Return the (X, Y) coordinate for the center point of the cell that contains the specified text.  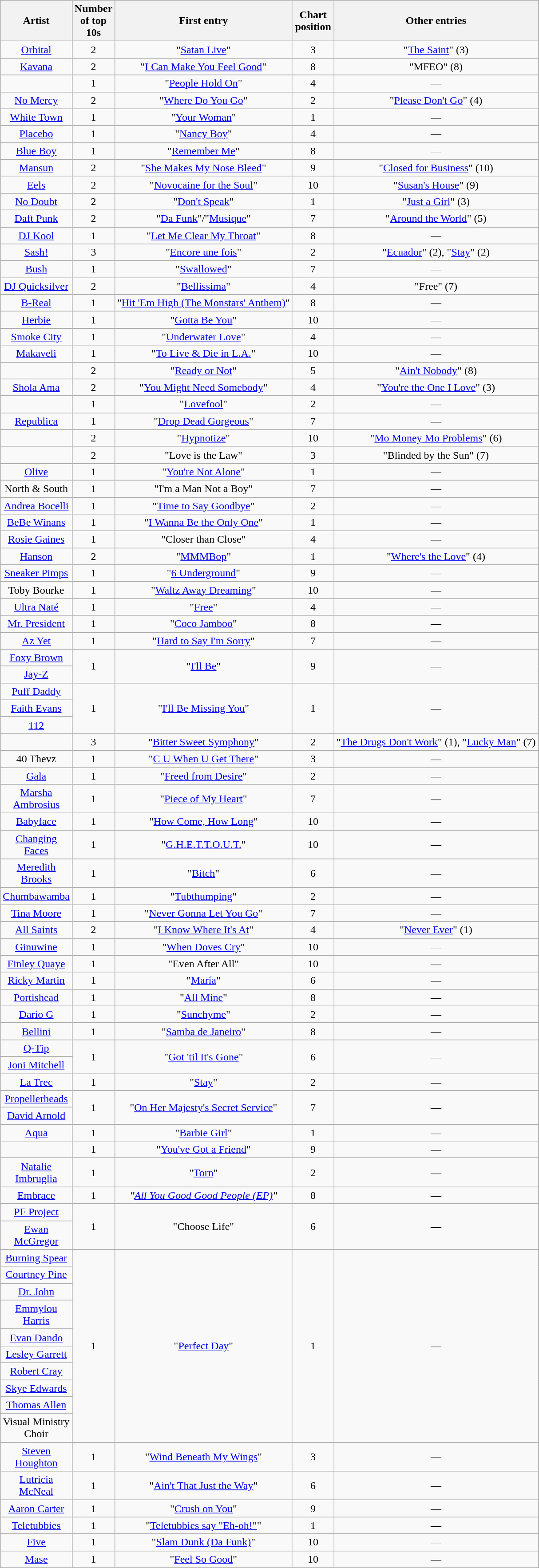
"Hit 'Em High (The Monstars' Anthem)" (203, 303)
Emmylou Harris (36, 1314)
"I'll Be Missing You" (203, 708)
Other entries (436, 21)
Ultra Naté (36, 607)
Smoke City (36, 337)
"Teletubbies say "Eh-oh!"" (203, 1525)
Meredith Brooks (36, 873)
No Doubt (36, 201)
"When Doves Cry" (203, 947)
Marsha Ambrosius (36, 799)
"Swallowed" (203, 269)
40 Thevz (36, 759)
"MFEO" (8) (436, 67)
"Novocaine for the Soul" (203, 185)
Courtney Pine (36, 1275)
Aaron Carter (36, 1509)
Visual Ministry Choir (36, 1428)
Hanson (36, 556)
Dr. John (36, 1292)
Five (36, 1542)
"Ain't That Just the Way" (203, 1485)
"I Can Make You Feel Good" (203, 67)
Kavana (36, 67)
Joni Mitchell (36, 1065)
Daft Punk (36, 218)
"Mo Money Mo Problems" (6) (436, 438)
David Arnold (36, 1116)
Makaveli (36, 354)
"Where's the Love" (4) (436, 556)
Dario G (36, 1014)
"All You Good Good People (EP)" (203, 1195)
"Never Gonna Let You Go" (203, 913)
"Where Do You Go" (203, 100)
Andrea Bocelli (36, 505)
"C U When U Get There" (203, 759)
Artist (36, 21)
"Just a Girl" (3) (436, 201)
"Remember Me" (203, 151)
"Piece of My Heart" (203, 799)
"Da Funk"/"Musique" (203, 218)
Mr. President (36, 624)
"G.H.E.T.T.O.U.T." (203, 845)
"How Come, How Long" (203, 822)
Number of top 10s (93, 21)
Ewan McGregor (36, 1235)
"Around the World" (5) (436, 218)
White Town (36, 117)
"I Know Where It's At" (203, 930)
DJ Kool (36, 236)
Puff Daddy (36, 691)
Changing Faces (36, 845)
"Even After All" (203, 964)
Ginuwine (36, 947)
Burning Spear (36, 1258)
Toby Bourke (36, 590)
Foxy Brown (36, 658)
"María" (203, 981)
Portishead (36, 997)
Mase (36, 1559)
Bush (36, 269)
"The Saint" (3) (436, 50)
"Waltz Away Dreaming" (203, 590)
Steven Houghton (36, 1457)
Bellini (36, 1031)
"Closed for Business" (10) (436, 168)
"You're Not Alone" (203, 472)
Shola Ama (36, 387)
Herbie (36, 320)
"On Her Majesty's Secret Service" (203, 1107)
"Your Woman" (203, 117)
"You're the One I Love" (3) (436, 387)
Mansun (36, 168)
"Freed from Desire" (203, 776)
Teletubbies (36, 1525)
Jay-Z (36, 674)
Skye Edwards (36, 1388)
112 (36, 725)
"Ain't Nobody" (8) (436, 370)
PF Project (36, 1212)
"I'll Be" (203, 666)
"Hypnotize" (203, 438)
"Let Me Clear My Throat" (203, 236)
"Free" (7) (436, 286)
"Tubthumping" (203, 896)
Embrace (36, 1195)
BeBe Winans (36, 523)
"Stay" (203, 1082)
"Satan Live" (203, 50)
Gala (36, 776)
"Wind Beneath My Wings" (203, 1457)
Robert Cray (36, 1371)
"Gotta Be You" (203, 320)
Olive (36, 472)
"Please Don't Go" (4) (436, 100)
La Trec (36, 1082)
"Nancy Boy" (203, 134)
Babyface (36, 822)
Natalie Imbruglia (36, 1172)
All Saints (36, 930)
Placebo (36, 134)
"Drop Dead Gorgeous" (203, 421)
First entry (203, 21)
Eels (36, 185)
"Encore une fois" (203, 252)
Chart position (313, 21)
"Perfect Day" (203, 1346)
"Sunchyme" (203, 1014)
"Ecuador" (2), "Stay" (2) (436, 252)
"People Hold On" (203, 83)
Republica (36, 421)
"Free" (203, 607)
"Underwater Love" (203, 337)
Propellerheads (36, 1099)
"Bitch" (203, 873)
"I Wanna Be the Only One" (203, 523)
Chumbawamba (36, 896)
"To Live & Die in L.A." (203, 354)
DJ Quicksilver (36, 286)
"Choose Life" (203, 1226)
"Don't Speak" (203, 201)
"Samba de Janeiro" (203, 1031)
"Time to Say Goodbye" (203, 505)
"Torn" (203, 1172)
Lutricia McNeal (36, 1485)
Ricky Martin (36, 981)
No Mercy (36, 100)
Orbital (36, 50)
"Hard to Say I'm Sorry" (203, 641)
"Ready or Not" (203, 370)
Thomas Allen (36, 1405)
"Got 'til It's Gone" (203, 1056)
Aqua (36, 1133)
"Susan's House" (9) (436, 185)
Sneaker Pimps (36, 573)
"Crush on You" (203, 1509)
"Never Ever" (1) (436, 930)
"Barbie Girl" (203, 1133)
"She Makes My Nose Bleed" (203, 168)
"The Drugs Don't Work" (1), "Lucky Man" (7) (436, 742)
"Love is the Law" (203, 455)
Faith Evans (36, 708)
"Bellissima" (203, 286)
North & South (36, 489)
"All Mine" (203, 997)
Blue Boy (36, 151)
5 (313, 370)
"6 Underground" (203, 573)
"I'm a Man Not a Boy" (203, 489)
Finley Quaye (36, 964)
"Blinded by the Sun" (7) (436, 455)
"Lovefool" (203, 404)
Az Yet (36, 641)
B-Real (36, 303)
"You've Got a Friend" (203, 1150)
"Feel So Good" (203, 1559)
Sash! (36, 252)
Rosie Gaines (36, 540)
"Coco Jamboo" (203, 624)
"MMMBop" (203, 556)
"Bitter Sweet Symphony" (203, 742)
"You Might Need Somebody" (203, 387)
Tina Moore (36, 913)
Evan Dando (36, 1337)
Lesley Garrett (36, 1354)
"Closer than Close" (203, 540)
Q-Tip (36, 1048)
"Slam Dunk (Da Funk)" (203, 1542)
